Return the (X, Y) coordinate for the center point of the cell that contains the specified text.  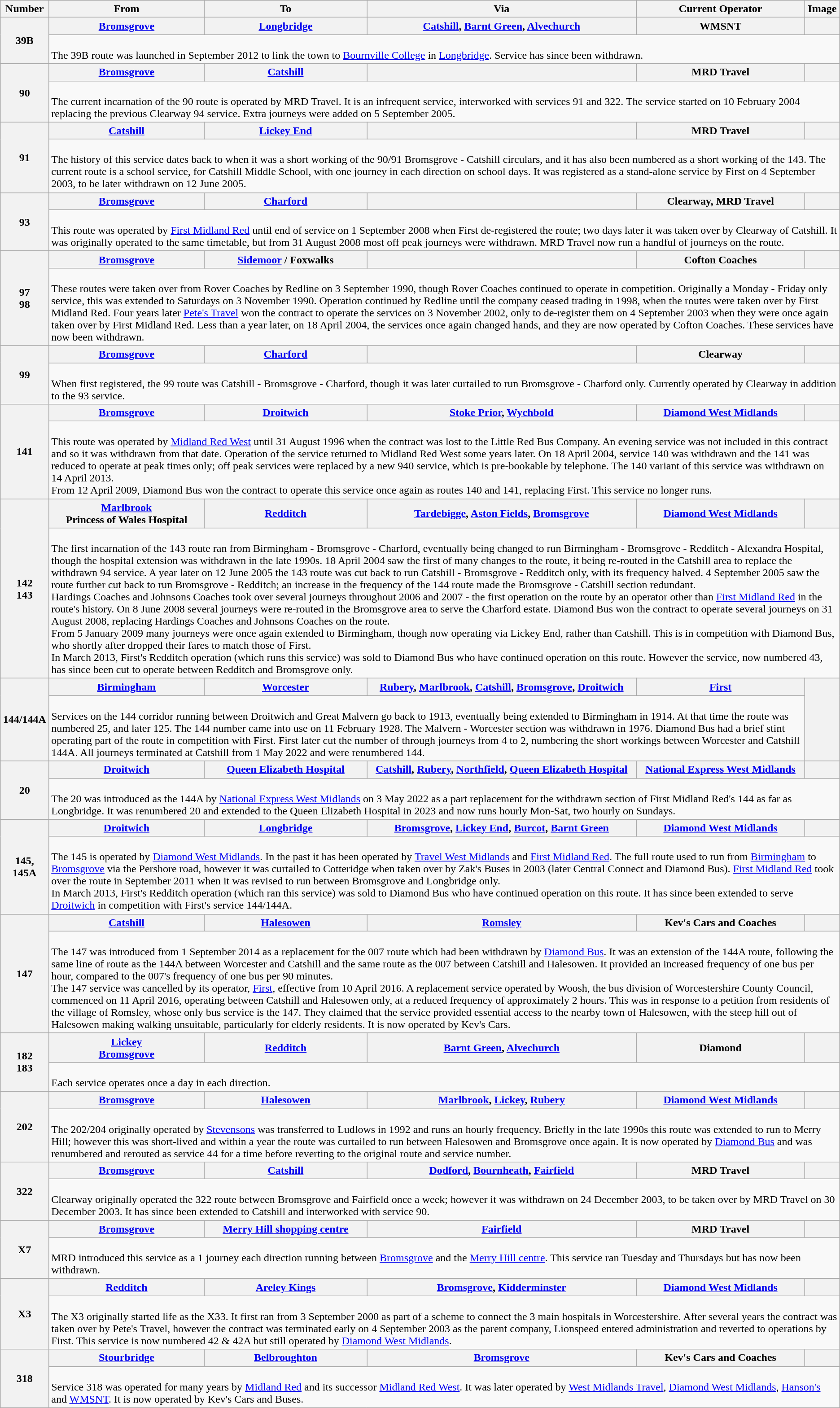
Worcester (285, 687)
Rubery, Marlbrook, Catshill, Bromsgrove, Droitwich (502, 687)
Stourbridge (127, 1358)
Number (25, 9)
142143 (25, 589)
144/144A (25, 720)
Dodford, Bournheath, Fairfield (502, 1171)
The 39B route was launched in September 2012 to link the town to Bournville College in Longbridge. Service has since been withdrawn. (444, 49)
Diamond (721, 1047)
141 (25, 451)
Via (502, 9)
Lickey End (285, 131)
Bromsgrove, Lickey End, Burcot, Barnt Green (502, 828)
Image (822, 9)
Merry Hill shopping centre (285, 1229)
X3 (25, 1314)
20 (25, 790)
99 (25, 375)
Current Operator (721, 9)
Fairfield (502, 1229)
147 (25, 974)
Marlbrook, Lickey, Rubery (502, 1100)
39B (25, 40)
Sidemoor / Foxwalks (285, 259)
Clearway (721, 354)
Catshill, Rubery, Northfield, Queen Elizabeth Hospital (502, 770)
Areley Kings (285, 1287)
Birmingham (127, 687)
To (285, 9)
Bromsgrove, Kidderminster (502, 1287)
Romsley (502, 923)
Stoke Prior, Wychbold (502, 413)
WMSNT (721, 26)
Each service operates once a day in each direction. (444, 1077)
MarlbrookPrincess of Wales Hospital (127, 513)
Catshill, Barnt Green, Alvechurch (502, 26)
90 (25, 93)
Clearway, MRD Travel (721, 201)
From (127, 9)
Queen Elizabeth Hospital (285, 770)
318 (25, 1378)
202 (25, 1126)
182183 (25, 1062)
93 (25, 222)
National Express West Midlands (721, 770)
322 (25, 1191)
X7 (25, 1250)
145, 145A (25, 867)
Tardebigge, Aston Fields, Bromsgrove (502, 513)
LickeyBromsgrove (127, 1047)
Belbroughton (285, 1358)
Barnt Green, Alvechurch (502, 1047)
91 (25, 157)
Cofton Coaches (721, 259)
9798 (25, 298)
First (721, 687)
